Return [x, y] of the center of cell containing provided text 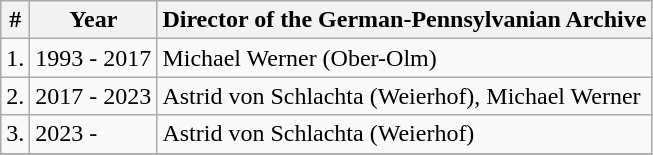
3. [16, 134]
Michael Werner (Ober-Olm) [404, 58]
2. [16, 96]
Astrid von Schlachta (Weierhof) [404, 134]
Year [94, 20]
1. [16, 58]
# [16, 20]
2017 - 2023 [94, 96]
1993 - 2017 [94, 58]
Astrid von Schlachta (Weierhof), Michael Werner [404, 96]
2023 - [94, 134]
Director of the German-Pennsylvanian Archive [404, 20]
